Find where the given text appears and provide that cell's center as (x, y) coordinate. 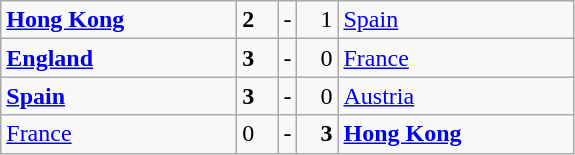
Austria (456, 96)
England (119, 58)
1 (318, 20)
2 (258, 20)
